Detect which cell encompasses the target text, then output its [x, y] center coordinate. 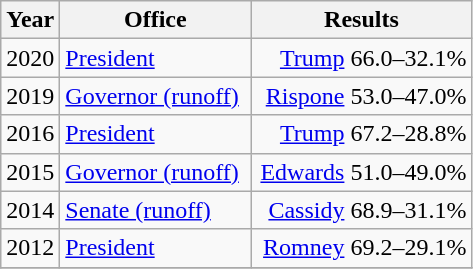
Results [362, 20]
Trump 67.2–28.8% [362, 134]
2020 [30, 58]
Trump 66.0–32.1% [362, 58]
Romney 69.2–29.1% [362, 248]
2019 [30, 96]
Edwards 51.0–49.0% [362, 172]
Rispone 53.0–47.0% [362, 96]
Senate (runoff) [156, 210]
Cassidy 68.9–31.1% [362, 210]
Year [30, 20]
2012 [30, 248]
2016 [30, 134]
2015 [30, 172]
2014 [30, 210]
Office [156, 20]
